Scan for the cell matching the given text and deliver its (X, Y) coordinate at center. 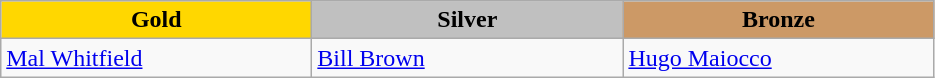
Silver (468, 20)
Bronze (778, 20)
Gold (156, 20)
Mal Whitfield (156, 58)
Bill Brown (468, 58)
Hugo Maiocco (778, 58)
